Determine the (x, y) coordinate at the center of the cell enclosing the given text.  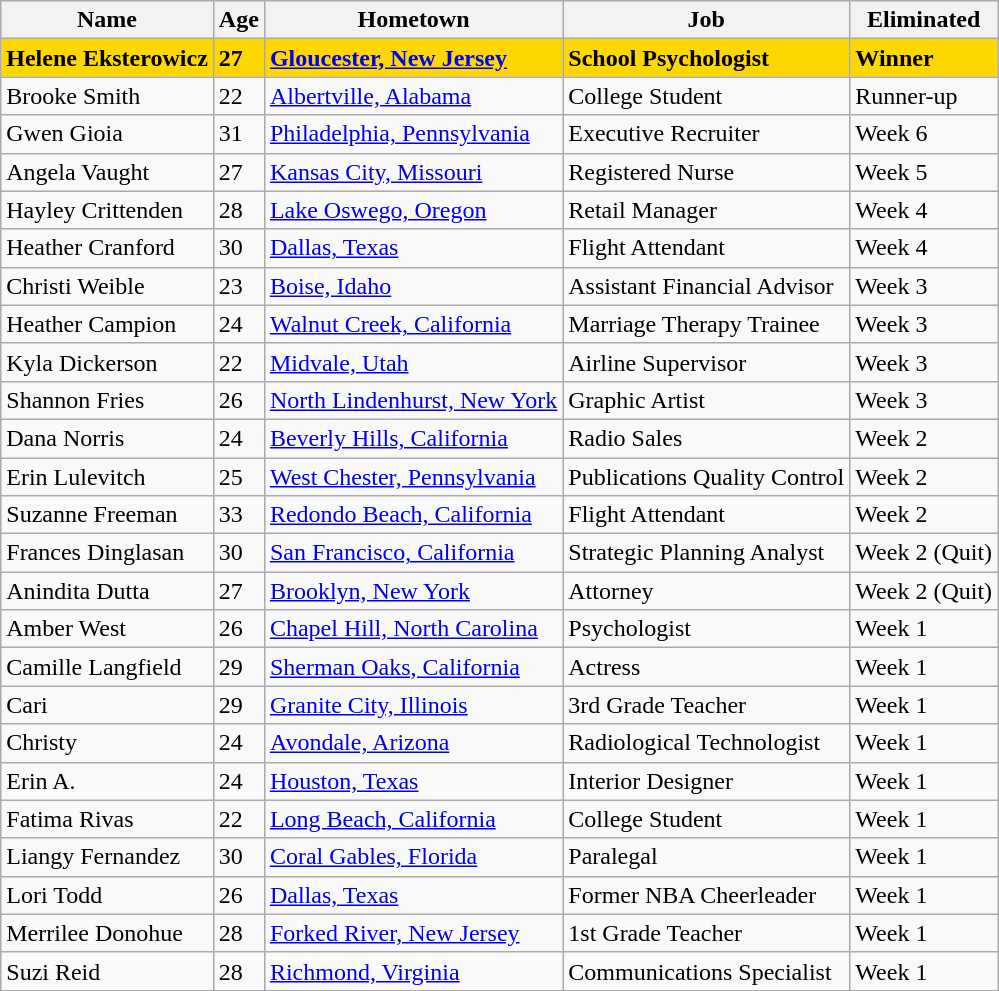
Hometown (413, 20)
Boise, Idaho (413, 286)
Psychologist (706, 629)
Name (108, 20)
Radio Sales (706, 438)
Christy (108, 743)
Paralegal (706, 857)
Avondale, Arizona (413, 743)
Merrilee Donohue (108, 933)
23 (238, 286)
Beverly Hills, California (413, 438)
Fatima Rivas (108, 819)
Liangy Fernandez (108, 857)
Redondo Beach, California (413, 515)
Walnut Creek, California (413, 324)
Communications Specialist (706, 971)
Lori Todd (108, 895)
Heather Campion (108, 324)
Kyla Dickerson (108, 362)
25 (238, 477)
33 (238, 515)
Erin A. (108, 781)
Angela Vaught (108, 172)
Cari (108, 705)
Brooke Smith (108, 96)
Eliminated (924, 20)
Gwen Gioia (108, 134)
Graphic Artist (706, 400)
3rd Grade Teacher (706, 705)
San Francisco, California (413, 553)
Lake Oswego, Oregon (413, 210)
Kansas City, Missouri (413, 172)
Helene Eksterowicz (108, 58)
Suzi Reid (108, 971)
Gloucester, New Jersey (413, 58)
Retail Manager (706, 210)
Christi Weible (108, 286)
31 (238, 134)
1st Grade Teacher (706, 933)
Attorney (706, 591)
Former NBA Cheerleader (706, 895)
Executive Recruiter (706, 134)
Forked River, New Jersey (413, 933)
Registered Nurse (706, 172)
Hayley Crittenden (108, 210)
Brooklyn, New York (413, 591)
Long Beach, California (413, 819)
Granite City, Illinois (413, 705)
Runner-up (924, 96)
Richmond, Virginia (413, 971)
Week 6 (924, 134)
Camille Langfield (108, 667)
North Lindenhurst, New York (413, 400)
Erin Lulevitch (108, 477)
Amber West (108, 629)
Radiological Technologist (706, 743)
Albertville, Alabama (413, 96)
West Chester, Pennsylvania (413, 477)
Frances Dinglasan (108, 553)
Airline Supervisor (706, 362)
Interior Designer (706, 781)
Job (706, 20)
Chapel Hill, North Carolina (413, 629)
Heather Cranford (108, 248)
Houston, Texas (413, 781)
Anindita Dutta (108, 591)
Age (238, 20)
Assistant Financial Advisor (706, 286)
Coral Gables, Florida (413, 857)
Philadelphia, Pennsylvania (413, 134)
Week 5 (924, 172)
Marriage Therapy Trainee (706, 324)
Strategic Planning Analyst (706, 553)
Publications Quality Control (706, 477)
Actress (706, 667)
Dana Norris (108, 438)
Shannon Fries (108, 400)
Winner (924, 58)
School Psychologist (706, 58)
Suzanne Freeman (108, 515)
Sherman Oaks, California (413, 667)
Midvale, Utah (413, 362)
